Detect which cell encompasses the target text, then output its (X, Y) center coordinate. 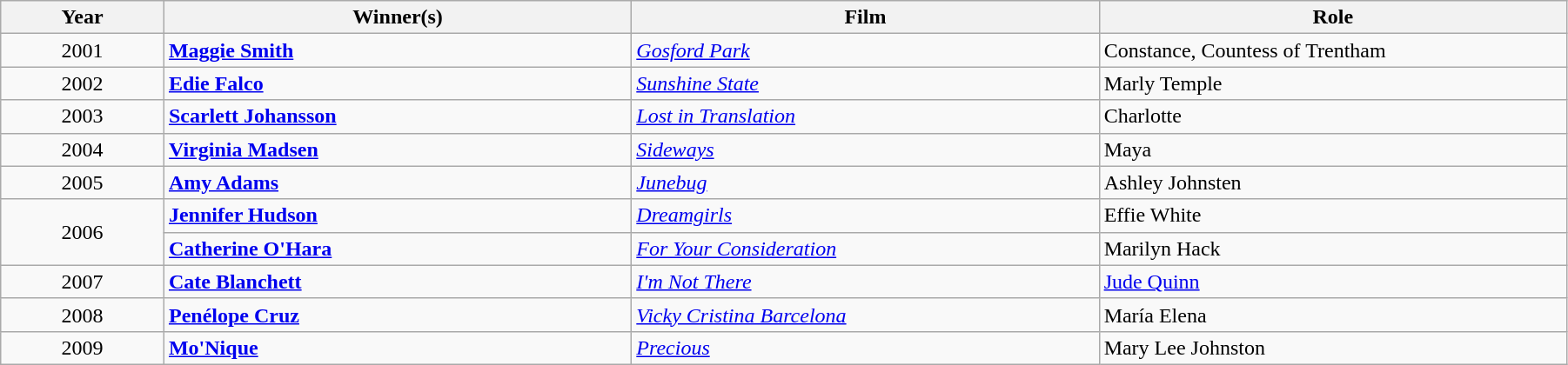
Virginia Madsen (397, 149)
Constance, Countess of Trentham (1333, 50)
2009 (83, 348)
Dreamgirls (865, 216)
Ashley Johnsten (1333, 182)
2006 (83, 232)
Edie Falco (397, 83)
Marly Temple (1333, 83)
2008 (83, 315)
Maya (1333, 149)
Role (1333, 17)
2004 (83, 149)
Film (865, 17)
Penélope Cruz (397, 315)
Effie White (1333, 216)
Cate Blanchett (397, 282)
Mo'Nique (397, 348)
Marilyn Hack (1333, 249)
Gosford Park (865, 50)
Year (83, 17)
Jennifer Hudson (397, 216)
2005 (83, 182)
Jude Quinn (1333, 282)
Catherine O'Hara (397, 249)
2003 (83, 116)
Junebug (865, 182)
For Your Consideration (865, 249)
Sunshine State (865, 83)
2007 (83, 282)
2002 (83, 83)
I'm Not There (865, 282)
Mary Lee Johnston (1333, 348)
Winner(s) (397, 17)
Amy Adams (397, 182)
Sideways (865, 149)
2001 (83, 50)
Scarlett Johansson (397, 116)
Maggie Smith (397, 50)
Precious (865, 348)
Charlotte (1333, 116)
Lost in Translation (865, 116)
Vicky Cristina Barcelona (865, 315)
María Elena (1333, 315)
